Return the (X, Y) coordinate for the center point of the cell that contains the specified text.  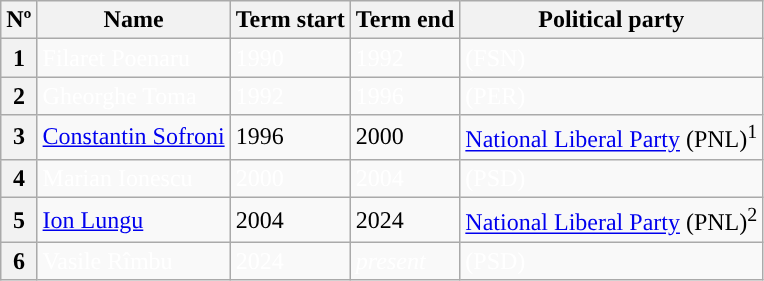
Term start (290, 20)
Filaret Poenaru (134, 58)
(FSN) (612, 58)
Vasile Rîmbu (134, 261)
Nº (19, 20)
4 (19, 178)
2 (19, 96)
Marian Ionescu (134, 178)
present (405, 261)
1 (19, 58)
Term end (405, 20)
1990 (290, 58)
Name (134, 20)
3 (19, 138)
5 (19, 220)
National Liberal Party (PNL)2 (612, 220)
Constantin Sofroni (134, 138)
Political party (612, 20)
National Liberal Party (PNL)1 (612, 138)
(PER) (612, 96)
Gheorghe Toma (134, 96)
Ion Lungu (134, 220)
6 (19, 261)
